Extract the [X, Y] coordinate from the center of the cell holding the provided text.  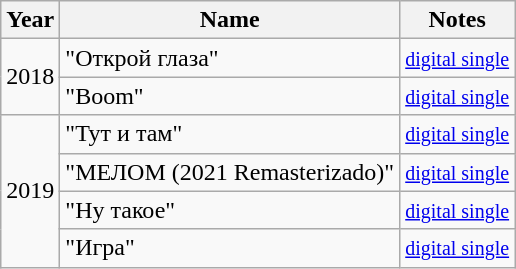
"Игра" [230, 248]
"Тут и там" [230, 134]
2019 [30, 191]
2018 [30, 77]
Year [30, 20]
Notes [458, 20]
"Открой глаза" [230, 58]
Name [230, 20]
"Ну такое" [230, 210]
"Boom" [230, 96]
"МЕЛОМ (2021 Remasterizado)" [230, 172]
